Find where the given text appears and provide that cell's center as (X, Y) coordinate. 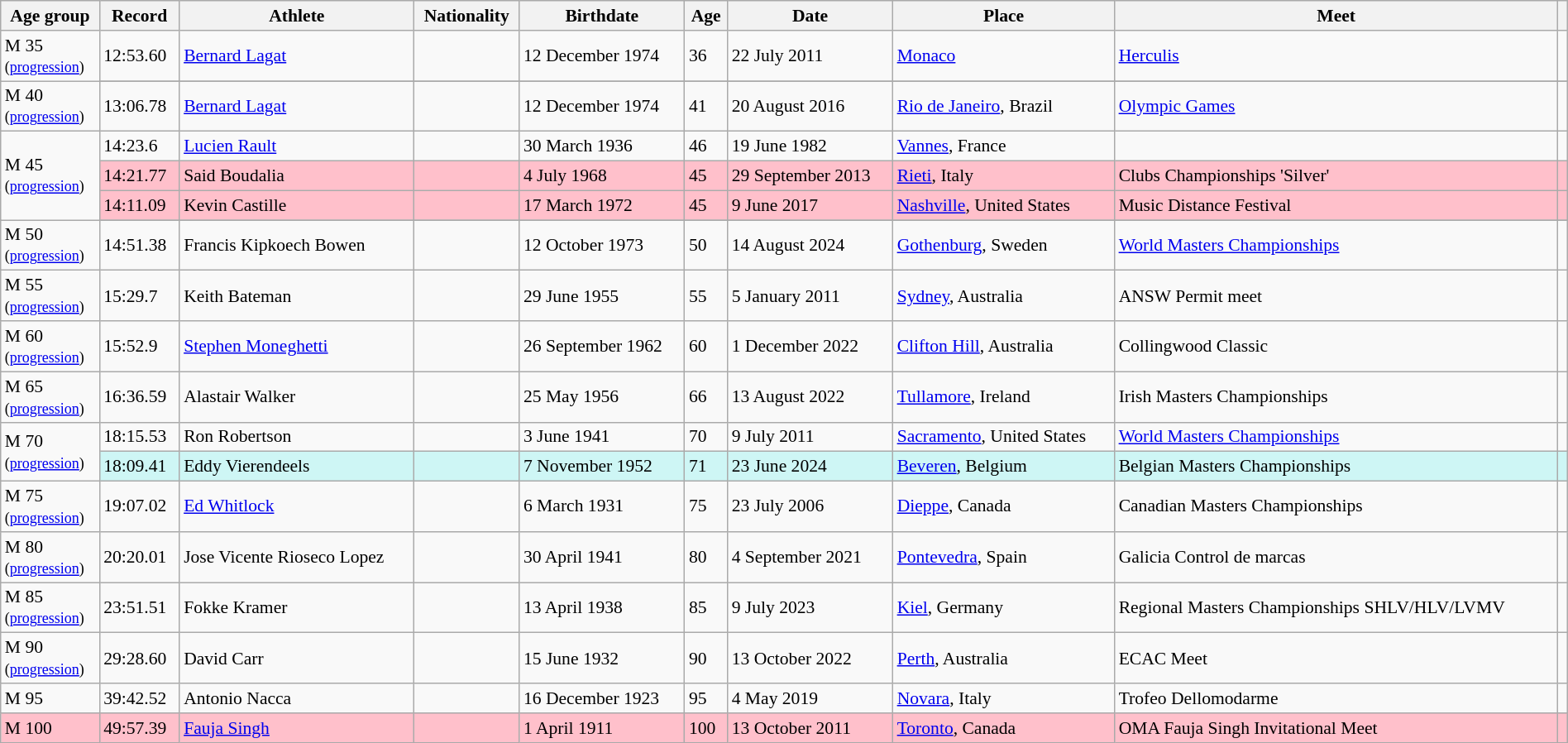
Age (706, 16)
Kiel, Germany (1004, 607)
66 (706, 397)
60 (706, 346)
Birthdate (602, 16)
Dieppe, Canada (1004, 506)
12 October 1973 (602, 245)
Antonio Nacca (297, 698)
14:21.77 (139, 176)
4 July 1968 (602, 176)
29:28.60 (139, 659)
13 August 2022 (810, 397)
13 April 1938 (602, 607)
6 March 1931 (602, 506)
25 May 1956 (602, 397)
Ed Whitlock (297, 506)
M 70 (progression) (50, 452)
Irish Masters Championships (1336, 397)
5 January 2011 (810, 296)
Age group (50, 16)
M 55 (progression) (50, 296)
29 June 1955 (602, 296)
Music Distance Festival (1336, 205)
3 June 1941 (602, 437)
ECAC Meet (1336, 659)
M 90 (progression) (50, 659)
M 100 (50, 728)
20 August 2016 (810, 106)
23 June 2024 (810, 467)
14 August 2024 (810, 245)
Novara, Italy (1004, 698)
Clifton Hill, Australia (1004, 346)
16:36.59 (139, 397)
18:09.41 (139, 467)
85 (706, 607)
55 (706, 296)
Monaco (1004, 56)
Rieti, Italy (1004, 176)
Tullamore, Ireland (1004, 397)
95 (706, 698)
30 March 1936 (602, 146)
Sydney, Australia (1004, 296)
Francis Kipkoech Bowen (297, 245)
13:06.78 (139, 106)
22 July 2011 (810, 56)
Canadian Masters Championships (1336, 506)
Clubs Championships 'Silver' (1336, 176)
Pontevedra, Spain (1004, 558)
14:23.6 (139, 146)
4 May 2019 (810, 698)
39:42.52 (139, 698)
18:15.53 (139, 437)
M 60 (progression) (50, 346)
Galicia Control de marcas (1336, 558)
13 October 2022 (810, 659)
41 (706, 106)
16 December 1923 (602, 698)
Date (810, 16)
Keith Bateman (297, 296)
Jose Vicente Rioseco Lopez (297, 558)
David Carr (297, 659)
Herculis (1336, 56)
Nashville, United States (1004, 205)
49:57.39 (139, 728)
OMA Fauja Singh Invitational Meet (1336, 728)
19 June 1982 (810, 146)
Stephen Moneghetti (297, 346)
9 June 2017 (810, 205)
7 November 1952 (602, 467)
M 80 (progression) (50, 558)
15:29.7 (139, 296)
Perth, Australia (1004, 659)
71 (706, 467)
Fokke Kramer (297, 607)
Nationality (466, 16)
15 June 1932 (602, 659)
M 75 (progression) (50, 506)
14:11.09 (139, 205)
Record (139, 16)
36 (706, 56)
9 July 2011 (810, 437)
Sacramento, United States (1004, 437)
19:07.02 (139, 506)
80 (706, 558)
Beveren, Belgium (1004, 467)
Alastair Walker (297, 397)
12:53.60 (139, 56)
70 (706, 437)
23 July 2006 (810, 506)
17 March 1972 (602, 205)
Said Boudalia (297, 176)
75 (706, 506)
Athlete (297, 16)
Meet (1336, 16)
1 December 2022 (810, 346)
Ron Robertson (297, 437)
29 September 2013 (810, 176)
Gothenburg, Sweden (1004, 245)
13 October 2011 (810, 728)
Rio de Janeiro, Brazil (1004, 106)
M 85 (progression) (50, 607)
Toronto, Canada (1004, 728)
90 (706, 659)
Olympic Games (1336, 106)
Place (1004, 16)
100 (706, 728)
M 40 (progression) (50, 106)
M 95 (50, 698)
15:52.9 (139, 346)
M 45 (progression) (50, 175)
Regional Masters Championships SHLV/HLV/LVMV (1336, 607)
4 September 2021 (810, 558)
20:20.01 (139, 558)
46 (706, 146)
Kevin Castille (297, 205)
M 65 (progression) (50, 397)
26 September 1962 (602, 346)
ANSW Permit meet (1336, 296)
M 50 (progression) (50, 245)
23:51.51 (139, 607)
30 April 1941 (602, 558)
14:51.38 (139, 245)
Belgian Masters Championships (1336, 467)
50 (706, 245)
Vannes, France (1004, 146)
1 April 1911 (602, 728)
Collingwood Classic (1336, 346)
Trofeo Dellomodarme (1336, 698)
9 July 2023 (810, 607)
M 35 (progression) (50, 56)
Fauja Singh (297, 728)
Eddy Vierendeels (297, 467)
Lucien Rault (297, 146)
